Provide the (x, y) coordinate of the cell's center where the given text is located.  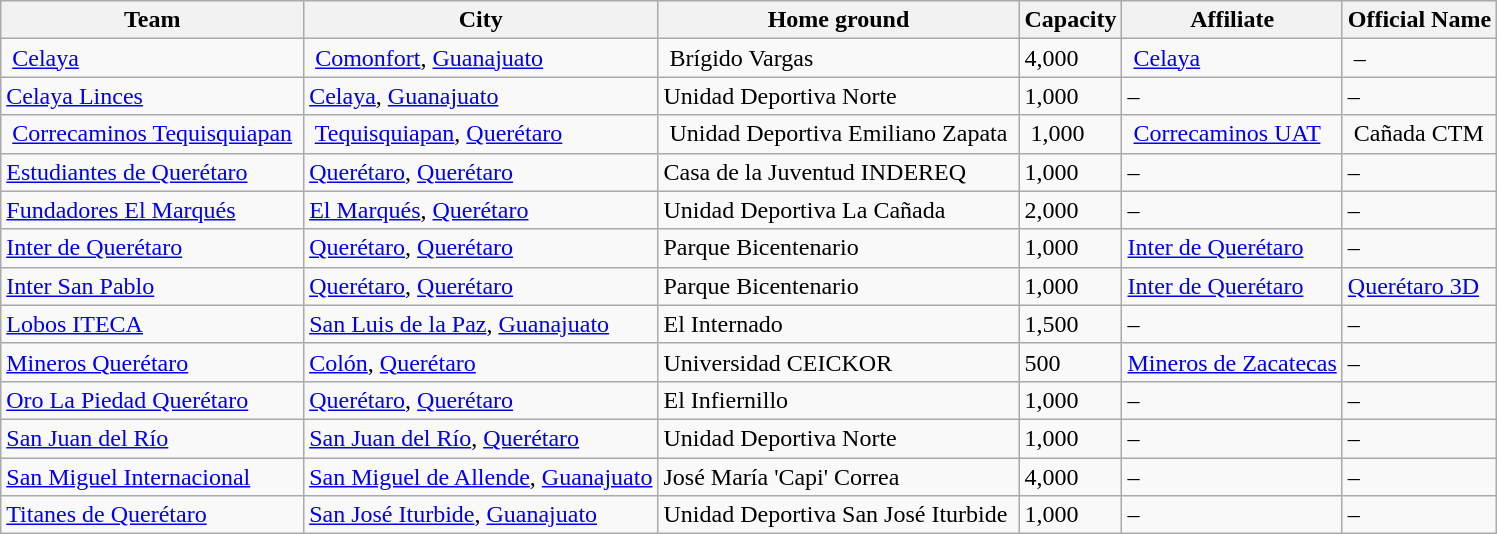
Fundadores El Marqués (152, 210)
San Juan del Río, Querétaro (481, 438)
2,000 (1070, 210)
San Juan del Río (152, 438)
Team (152, 20)
Correcaminos UAT (1232, 134)
Unidad Deportiva La Cañada (838, 210)
Celaya, Guanajuato (481, 96)
Unidad Deportiva San José Iturbide (838, 515)
San Luis de la Paz, Guanajuato (481, 324)
Affiliate (1232, 20)
Estudiantes de Querétaro (152, 172)
Mineros Querétaro (152, 362)
Inter San Pablo (152, 286)
El Infiernillo (838, 400)
Mineros de Zacatecas (1232, 362)
Correcaminos Tequisquiapan (152, 134)
San Miguel Internacional (152, 477)
Querétaro 3D (1419, 286)
Celaya Linces (152, 96)
500 (1070, 362)
El Internado (838, 324)
Cañada CTM (1419, 134)
Lobos ITECA (152, 324)
José María 'Capi' Correa (838, 477)
Capacity (1070, 20)
Comonfort, Guanajuato (481, 58)
Brígido Vargas (838, 58)
1,500 (1070, 324)
Colón, Querétaro (481, 362)
Titanes de Querétaro (152, 515)
Home ground (838, 20)
San Miguel de Allende, Guanajuato (481, 477)
Official Name (1419, 20)
Tequisquiapan, Querétaro (481, 134)
Oro La Piedad Querétaro (152, 400)
San José Iturbide, Guanajuato (481, 515)
Unidad Deportiva Emiliano Zapata (838, 134)
El Marqués, Querétaro (481, 210)
City (481, 20)
Casa de la Juventud INDEREQ (838, 172)
Universidad CEICKOR (838, 362)
